Capture the cell that displays the provided text and extract its [X, Y] central coordinate. 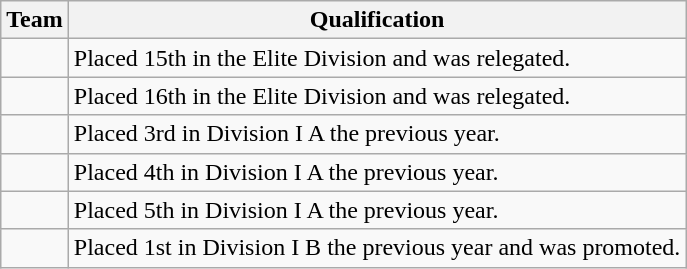
Qualification [377, 20]
Team [35, 20]
Placed 4th in Division I A the previous year. [377, 172]
Placed 1st in Division I B the previous year and was promoted. [377, 248]
Placed 16th in the Elite Division and was relegated. [377, 96]
Placed 15th in the Elite Division and was relegated. [377, 58]
Placed 5th in Division I A the previous year. [377, 210]
Placed 3rd in Division I A the previous year. [377, 134]
